Return the [x, y] coordinate for the center point of the cell that contains the specified text.  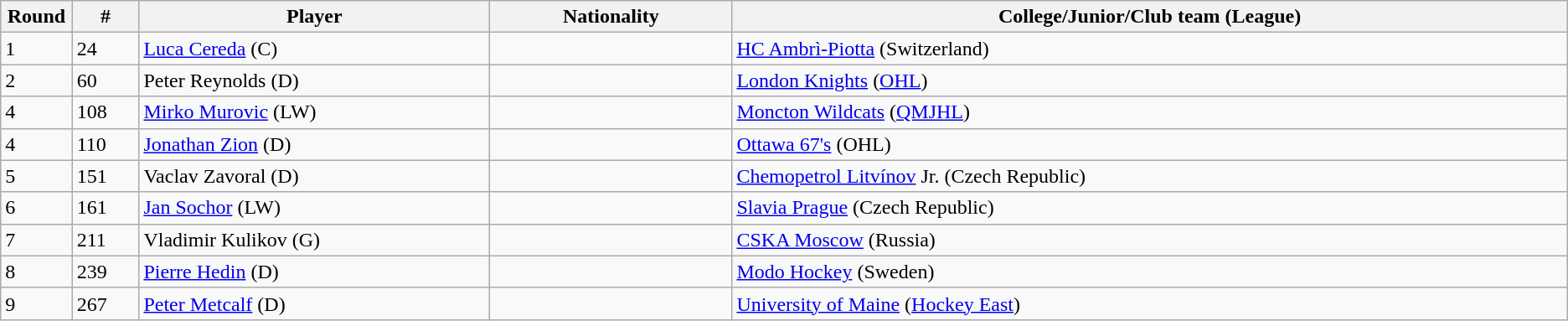
2 [37, 80]
London Knights (OHL) [1149, 80]
Vladimir Kulikov (G) [315, 240]
Jan Sochor (LW) [315, 208]
College/Junior/Club team (League) [1149, 17]
7 [37, 240]
8 [37, 272]
151 [106, 176]
Peter Reynolds (D) [315, 80]
Modo Hockey (Sweden) [1149, 272]
6 [37, 208]
Ottawa 67's (OHL) [1149, 144]
University of Maine (Hockey East) [1149, 303]
9 [37, 303]
Round [37, 17]
5 [37, 176]
211 [106, 240]
108 [106, 112]
Slavia Prague (Czech Republic) [1149, 208]
Mirko Murovic (LW) [315, 112]
161 [106, 208]
# [106, 17]
110 [106, 144]
Player [315, 17]
60 [106, 80]
Pierre Hedin (D) [315, 272]
267 [106, 303]
Chemopetrol Litvínov Jr. (Czech Republic) [1149, 176]
CSKA Moscow (Russia) [1149, 240]
Jonathan Zion (D) [315, 144]
1 [37, 49]
24 [106, 49]
HC Ambrì-Piotta (Switzerland) [1149, 49]
Nationality [611, 17]
Peter Metcalf (D) [315, 303]
239 [106, 272]
Moncton Wildcats (QMJHL) [1149, 112]
Vaclav Zavoral (D) [315, 176]
Luca Cereda (C) [315, 49]
